Determine the (X, Y) coordinate at the center of the cell enclosing the given text.  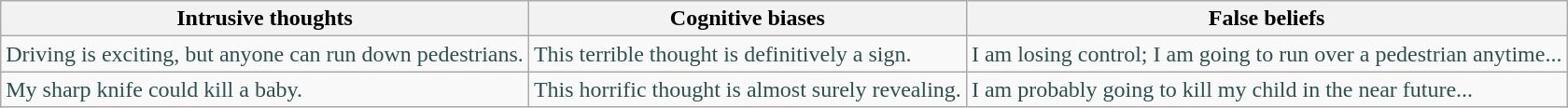
I am losing control; I am going to run over a pedestrian anytime... (1267, 54)
My sharp knife could kill a baby. (265, 89)
Cognitive biases (747, 19)
Driving is exciting, but anyone can run down pedestrians. (265, 54)
This terrible thought is definitively a sign. (747, 54)
This horrific thought is almost surely revealing. (747, 89)
Intrusive thoughts (265, 19)
False beliefs (1267, 19)
I am probably going to kill my child in the near future... (1267, 89)
